Scan for the cell matching the given text and deliver its (x, y) coordinate at center. 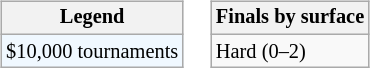
$10,000 tournaments (92, 51)
Legend (92, 18)
Hard (0–2) (290, 51)
Finals by surface (290, 18)
